Extract the (X, Y) coordinate from the center of the cell holding the provided text.  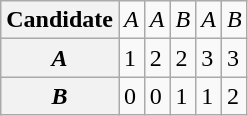
Candidate (60, 20)
